Return the [x, y] coordinate for the center point of the cell that contains the specified text.  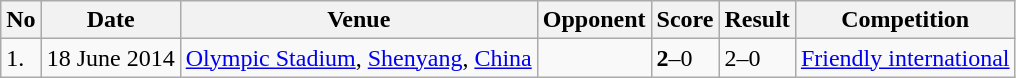
Friendly international [905, 58]
Opponent [594, 20]
Score [685, 20]
18 June 2014 [110, 58]
1. [21, 58]
No [21, 20]
Date [110, 20]
Venue [358, 20]
Olympic Stadium, Shenyang, China [358, 58]
Competition [905, 20]
Result [757, 20]
